Return (x, y) of the center of cell containing provided text 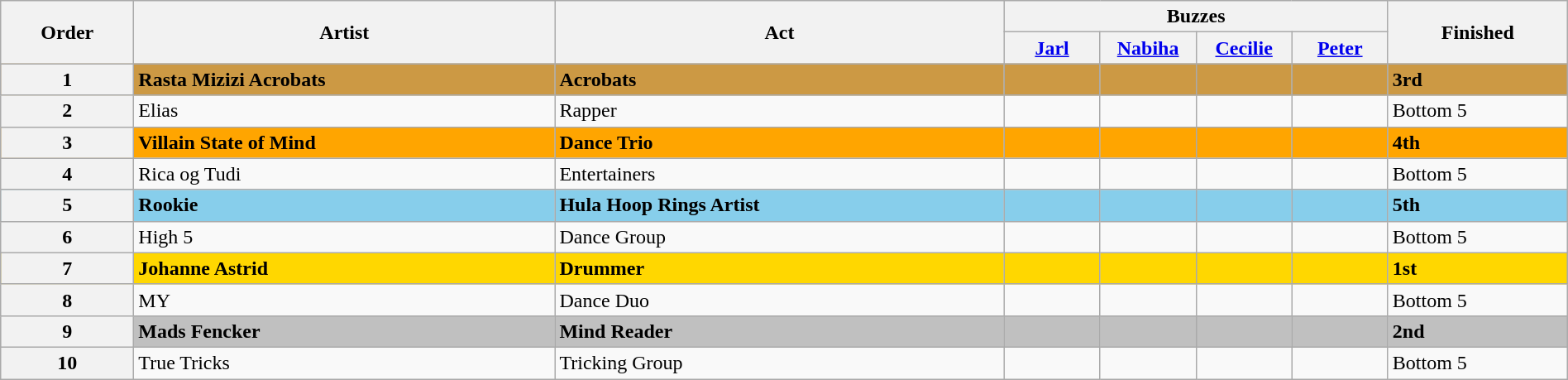
Buzzes (1196, 17)
7 (68, 268)
Hula Hoop Rings Artist (779, 205)
1st (1477, 268)
2nd (1477, 331)
4th (1477, 142)
Dance Group (779, 237)
Artist (344, 32)
Cecilie (1244, 48)
4 (68, 174)
3 (68, 142)
Entertainers (779, 174)
Dance Duo (779, 300)
Rapper (779, 111)
Mind Reader (779, 331)
MY (344, 300)
Elias (344, 111)
Rasta Mizizi Acrobats (344, 79)
Mads Fencker (344, 331)
Johanne Astrid (344, 268)
5 (68, 205)
Rica og Tudi (344, 174)
Drummer (779, 268)
Peter (1340, 48)
3rd (1477, 79)
9 (68, 331)
Acrobats (779, 79)
Nabiha (1148, 48)
10 (68, 363)
Rookie (344, 205)
8 (68, 300)
Villain State of Mind (344, 142)
High 5 (344, 237)
2 (68, 111)
5th (1477, 205)
6 (68, 237)
Finished (1477, 32)
Jarl (1052, 48)
Dance Trio (779, 142)
1 (68, 79)
Order (68, 32)
Tricking Group (779, 363)
True Tricks (344, 363)
Act (779, 32)
